Pinpoint the cell where the given text exists, returning its (x, y) midpoint coordinate. 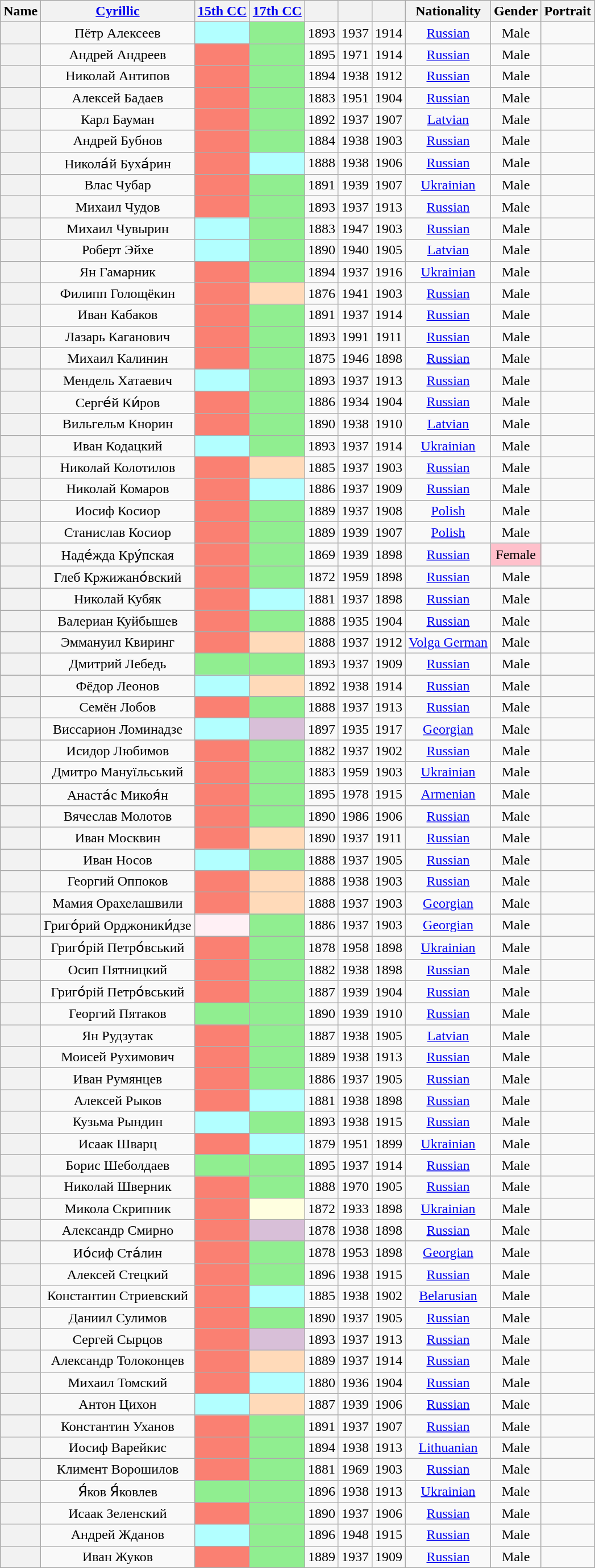
1875 (322, 358)
1879 (322, 1144)
Cyrillic (118, 11)
Глеб Кржижано́вский (118, 577)
Георгий Пятаков (118, 1014)
Исаак Шварц (118, 1144)
Виссарион Ломинадзе (118, 729)
1978 (355, 795)
Исаак Зеленский (118, 1513)
Лазарь Каганович (118, 337)
1940 (355, 250)
Исидор Любимов (118, 751)
Георгий Оппоков (118, 882)
Осип Пятницкий (118, 970)
1869 (322, 555)
Константин Стриевский (118, 1296)
Андрей Андреев (118, 55)
Борис Шеболдаев (118, 1165)
Name (20, 11)
Никола́й Буха́рин (118, 163)
Антон Цихон (118, 1404)
Николай Шверник (118, 1187)
Иван Жуков (118, 1557)
1991 (355, 337)
Микола Скрипник (118, 1209)
Роберт Эйхе (118, 250)
Александр Толоконцев (118, 1361)
Алексей Стецкий (118, 1275)
1948 (355, 1535)
17th CC (277, 11)
Ян Гамарник (118, 272)
Мамия Орахелашвили (118, 903)
Александр Смирно (118, 1230)
Серге́й Ки́ров (118, 402)
Ян Рудзутак (118, 1036)
Михаил Чудов (118, 207)
Даниил Сулимов (118, 1318)
Карл Бауман (118, 119)
1958 (355, 948)
1941 (355, 293)
Михаил Чувырин (118, 229)
Михаил Томский (118, 1383)
1884 (322, 141)
Николай Колотилов (118, 467)
Эммануил Квиринг (118, 643)
Portrait (568, 11)
1933 (355, 1209)
Lithuanian (448, 1447)
1934 (355, 402)
1897 (322, 729)
Иван Носов (118, 860)
Nationality (448, 11)
Алексей Бадаев (118, 98)
Филипп Голощёкин (118, 293)
Иван Кодацкий (118, 446)
1876 (322, 293)
Николай Антипов (118, 76)
Семён Лобов (118, 708)
1947 (355, 229)
Климент Ворошилов (118, 1469)
Влас Чубар (118, 185)
Мендель Хатаевич (118, 380)
Дмитро Мануїльський (118, 772)
Я́ков Я́ковлев (118, 1491)
Константин Уханов (118, 1426)
Григо́рий Орджоники́дзе (118, 925)
1971 (355, 55)
1969 (355, 1469)
1986 (355, 817)
Иван Москвин (118, 838)
Вячеслав Молотов (118, 817)
Кузьма Рындин (118, 1122)
Gender (515, 11)
1916 (389, 272)
Дмитрий Лебедь (118, 664)
Станислав Косиор (118, 532)
Armenian (448, 795)
1917 (389, 729)
Михаил Калинин (118, 358)
1899 (389, 1144)
Николай Комаров (118, 489)
Андрей Бубнов (118, 141)
Моисей Рухимович (118, 1057)
Валериан Куйбышев (118, 620)
1970 (355, 1187)
Николай Кубяк (118, 599)
Belarusian (448, 1296)
Анаста́с Микоя́н (118, 795)
Алексей Рыков (118, 1101)
Ио́сиф Ста́лин (118, 1252)
Female (515, 555)
Наде́жда Кру́пская (118, 555)
1908 (389, 511)
Иван Румянцев (118, 1079)
Вильгельм Кнорин (118, 424)
1946 (355, 358)
Иосиф Варейкис (118, 1447)
Иван Кабаков (118, 315)
Андрей Жданов (118, 1535)
15th CC (222, 11)
Volga German (448, 643)
Пётр Алексеев (118, 33)
1936 (355, 1383)
1953 (355, 1252)
1880 (322, 1383)
Фёдор Леонов (118, 686)
Иосиф Косиор (118, 511)
Сергей Сырцов (118, 1339)
